Pinpoint the cell where the given text exists, returning its [X, Y] midpoint coordinate. 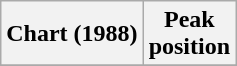
Peakposition [189, 34]
Chart (1988) [72, 34]
